Scan for the cell matching the given text and deliver its [x, y] coordinate at center. 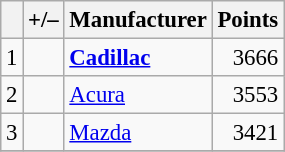
3666 [248, 58]
3 [12, 133]
Manufacturer [138, 20]
Points [248, 20]
2 [12, 95]
Cadillac [138, 58]
Acura [138, 95]
1 [12, 58]
3421 [248, 133]
+/– [44, 20]
3553 [248, 95]
Mazda [138, 133]
